Scan for the cell matching the given text and deliver its [X, Y] coordinate at center. 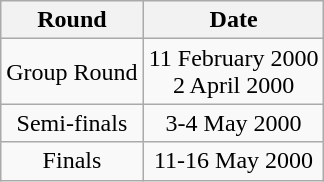
Semi-finals [72, 123]
Round [72, 20]
Finals [72, 161]
11-16 May 2000 [234, 161]
Date [234, 20]
11 February 20002 April 2000 [234, 72]
Group Round [72, 72]
3-4 May 2000 [234, 123]
